Return [x, y] of the center of cell containing provided text 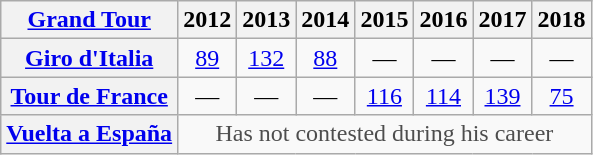
139 [502, 96]
Grand Tour [90, 20]
Giro d'Italia [90, 58]
2015 [384, 20]
89 [208, 58]
2017 [502, 20]
116 [384, 96]
2018 [562, 20]
Tour de France [90, 96]
2012 [208, 20]
2016 [444, 20]
2014 [326, 20]
2013 [266, 20]
Has not contested during his career [384, 134]
88 [326, 58]
114 [444, 96]
132 [266, 58]
75 [562, 96]
Vuelta a España [90, 134]
